Identify which cell holds the provided text, then report its [X, Y] central coordinate. 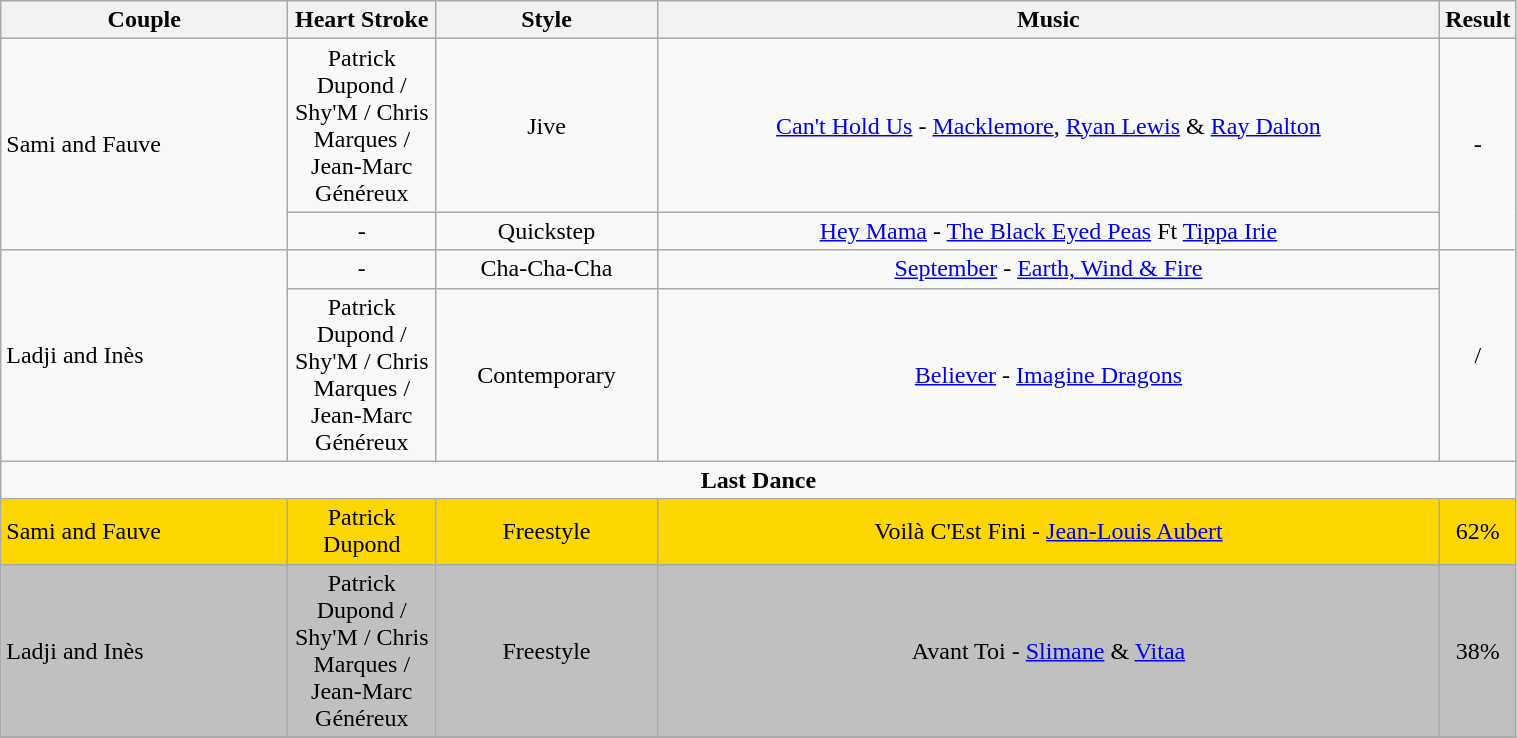
Couple [144, 20]
62% [1478, 532]
/ [1478, 356]
Heart Stroke [362, 20]
Hey Mama - The Black Eyed Peas Ft Tippa Irie [1048, 231]
Cha-Cha-Cha [547, 269]
Music [1048, 20]
Avant Toi - Slimane & Vitaa [1048, 650]
Result [1478, 20]
Quickstep [547, 231]
Last Dance [758, 480]
September - Earth, Wind & Fire [1048, 269]
Patrick Dupond [362, 532]
Style [547, 20]
Jive [547, 126]
Contemporary [547, 374]
38% [1478, 650]
Believer - Imagine Dragons [1048, 374]
Can't Hold Us - Macklemore, Ryan Lewis & Ray Dalton [1048, 126]
Voilà C'Est Fini - Jean-Louis Aubert [1048, 532]
